Return the (X, Y) coordinate for the center point of the cell that contains the specified text.  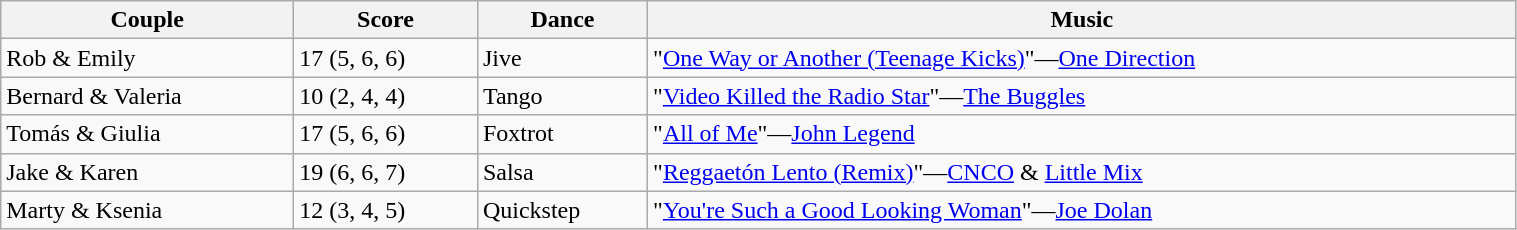
Quickstep (562, 210)
"You're Such a Good Looking Woman"—Joe Dolan (1082, 210)
Marty & Ksenia (148, 210)
19 (6, 6, 7) (386, 172)
Score (386, 20)
"Video Killed the Radio Star"—The Buggles (1082, 96)
10 (2, 4, 4) (386, 96)
Tomás & Giulia (148, 134)
12 (3, 4, 5) (386, 210)
Foxtrot (562, 134)
Dance (562, 20)
"One Way or Another (Teenage Kicks)"—One Direction (1082, 58)
Couple (148, 20)
Music (1082, 20)
"All of Me"—John Legend (1082, 134)
Bernard & Valeria (148, 96)
Tango (562, 96)
Jake & Karen (148, 172)
"Reggaetón Lento (Remix)"—CNCO & Little Mix (1082, 172)
Rob & Emily (148, 58)
Jive (562, 58)
Salsa (562, 172)
